Scan for the cell matching the given text and deliver its (X, Y) coordinate at center. 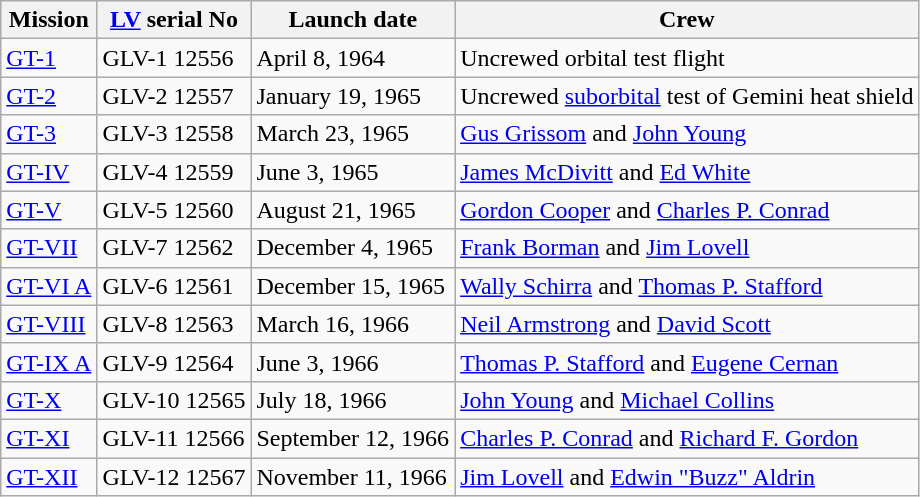
March 23, 1965 (353, 134)
Gordon Cooper and Charles P. Conrad (687, 210)
GLV-4 12559 (174, 172)
GT-VII (49, 248)
Uncrewed orbital test flight (687, 58)
GT-IX A (49, 362)
Gus Grissom and John Young (687, 134)
GLV-11 12566 (174, 438)
November 11, 1966 (353, 477)
GT-VI A (49, 286)
GLV-3 12558 (174, 134)
GLV-12 12567 (174, 477)
GT-XI (49, 438)
December 15, 1965 (353, 286)
GT-V (49, 210)
August 21, 1965 (353, 210)
GLV-5 12560 (174, 210)
Wally Schirra and Thomas P. Stafford (687, 286)
June 3, 1966 (353, 362)
April 8, 1964 (353, 58)
Neil Armstrong and David Scott (687, 324)
GT-VIII (49, 324)
GT-1 (49, 58)
Mission (49, 20)
Launch date (353, 20)
GT-IV (49, 172)
January 19, 1965 (353, 96)
John Young and Michael Collins (687, 400)
LV serial No (174, 20)
GT-3 (49, 134)
GLV-6 12561 (174, 286)
GT-XII (49, 477)
Charles P. Conrad and Richard F. Gordon (687, 438)
Crew (687, 20)
James McDivitt and Ed White (687, 172)
GT-X (49, 400)
GLV-1 12556 (174, 58)
GLV-7 12562 (174, 248)
GT-2 (49, 96)
GLV-8 12563 (174, 324)
Frank Borman and Jim Lovell (687, 248)
GLV-10 12565 (174, 400)
GLV-9 12564 (174, 362)
July 18, 1966 (353, 400)
GLV-2 12557 (174, 96)
Thomas P. Stafford and Eugene Cernan (687, 362)
Uncrewed suborbital test of Gemini heat shield (687, 96)
Jim Lovell and Edwin "Buzz" Aldrin (687, 477)
December 4, 1965 (353, 248)
September 12, 1966 (353, 438)
March 16, 1966 (353, 324)
June 3, 1965 (353, 172)
